Find where the given text appears and provide that cell's center as (X, Y) coordinate. 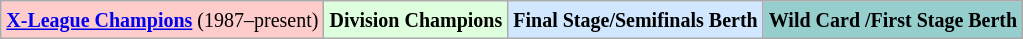
Division Champions (416, 20)
Final Stage/Semifinals Berth (636, 20)
X-League Champions (1987–present) (162, 20)
Wild Card /First Stage Berth (892, 20)
